Pinpoint the cell where the given text exists, returning its (X, Y) midpoint coordinate. 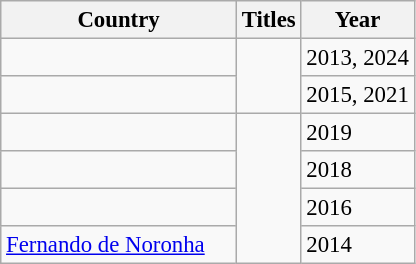
Country (119, 20)
Titles (268, 20)
2018 (358, 170)
Fernando de Noronha (119, 245)
2014 (358, 245)
2015, 2021 (358, 95)
Year (358, 20)
2013, 2024 (358, 58)
2019 (358, 133)
2016 (358, 208)
